Return [X, Y] of the center of cell containing provided text 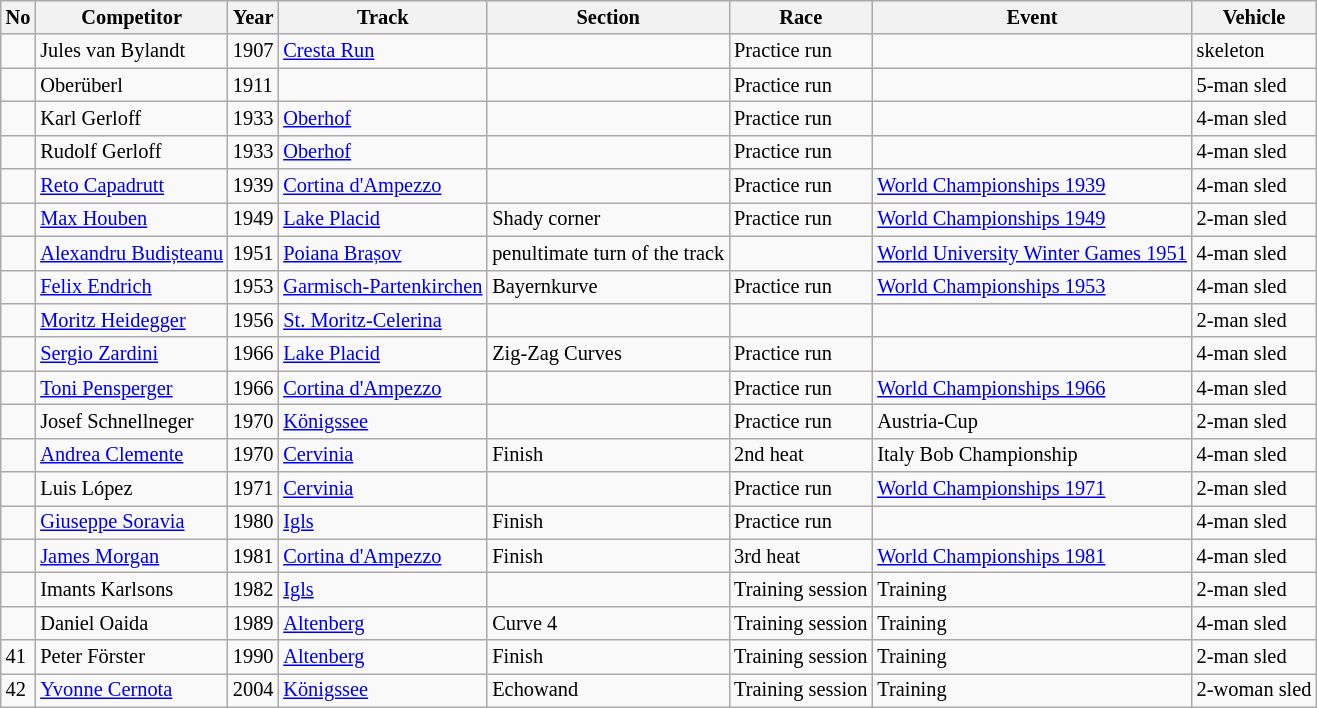
No [18, 17]
Alexandru Budișteanu [132, 253]
World Championships 1971 [1032, 489]
Peter Förster [132, 657]
World Championships 1953 [1032, 287]
Rudolf Gerloff [132, 152]
1951 [253, 253]
skeleton [1254, 51]
1953 [253, 287]
1971 [253, 489]
1981 [253, 556]
1949 [253, 219]
1989 [253, 623]
1939 [253, 186]
World Championships 1981 [1032, 556]
World Championships 1966 [1032, 388]
5-man sled [1254, 85]
Track [382, 17]
Cresta Run [382, 51]
Poiana Brașov [382, 253]
Josef Schnellneger [132, 421]
Competitor [132, 17]
Max Houben [132, 219]
2-woman sled [1254, 690]
1990 [253, 657]
1982 [253, 589]
Italy Bob Championship [1032, 455]
Oberüberl [132, 85]
Luis López [132, 489]
Moritz Heidegger [132, 320]
Bayernkurve [608, 287]
Shady corner [608, 219]
World Championships 1949 [1032, 219]
World University Winter Games 1951 [1032, 253]
Reto Capadrutt [132, 186]
World Championships 1939 [1032, 186]
Andrea Clemente [132, 455]
Race [800, 17]
1956 [253, 320]
Toni Pensperger [132, 388]
Echowand [608, 690]
Zig-Zag Curves [608, 354]
James Morgan [132, 556]
St. Moritz-Celerina [382, 320]
Garmisch-Partenkirchen [382, 287]
Giuseppe Soravia [132, 522]
42 [18, 690]
Karl Gerloff [132, 118]
Sergio Zardini [132, 354]
Event [1032, 17]
Section [608, 17]
1911 [253, 85]
Curve 4 [608, 623]
1980 [253, 522]
Year [253, 17]
2004 [253, 690]
Imants Karlsons [132, 589]
Vehicle [1254, 17]
penultimate turn of the track [608, 253]
Daniel Oaida [132, 623]
1907 [253, 51]
41 [18, 657]
2nd heat [800, 455]
Jules van Bylandt [132, 51]
Felix Endrich [132, 287]
3rd heat [800, 556]
Yvonne Cernota [132, 690]
Austria-Cup [1032, 421]
